From the cell containing the given text, extract its center point as [X, Y] coordinate. 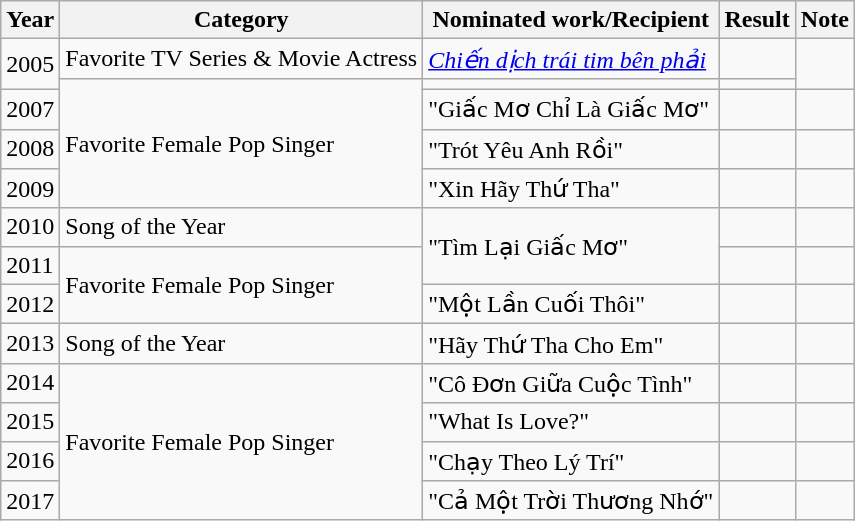
"Trót Yêu Anh Rồi" [571, 149]
Favorite TV Series & Movie Actress [242, 59]
2017 [30, 501]
Category [242, 20]
2013 [30, 344]
2016 [30, 461]
2009 [30, 189]
2015 [30, 422]
2005 [30, 64]
Year [30, 20]
Result [757, 20]
"Cả Một Trời Thương Nhớ" [571, 501]
2007 [30, 109]
2014 [30, 383]
"Tìm Lại Giấc Mơ" [571, 246]
2008 [30, 149]
"Cô Đơn Giữa Cuộc Tình" [571, 383]
"Chạy Theo Lý Trí" [571, 461]
"Xin Hãy Thứ Tha" [571, 189]
2011 [30, 265]
"What Is Love?" [571, 422]
2012 [30, 304]
"Hãy Thứ Tha Cho Em" [571, 344]
"Một Lần Cuối Thôi" [571, 304]
2010 [30, 227]
Chiến dịch trái tim bên phải [571, 59]
Note [824, 20]
"Giấc Mơ Chỉ Là Giấc Mơ" [571, 109]
Nominated work/Recipient [571, 20]
